From the cell containing the given text, extract its center point as (X, Y) coordinate. 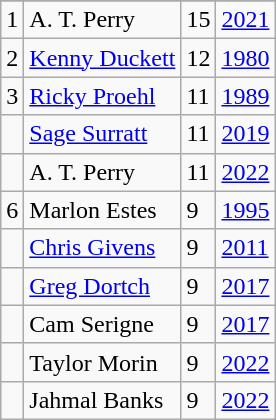
Cam Serigne (102, 324)
Taylor Morin (102, 362)
1989 (246, 96)
2021 (246, 20)
Greg Dortch (102, 286)
2019 (246, 134)
1995 (246, 210)
15 (198, 20)
2011 (246, 248)
6 (12, 210)
Marlon Estes (102, 210)
Jahmal Banks (102, 400)
Chris Givens (102, 248)
Ricky Proehl (102, 96)
Sage Surratt (102, 134)
Kenny Duckett (102, 58)
2 (12, 58)
1980 (246, 58)
1 (12, 20)
12 (198, 58)
3 (12, 96)
